Scan for the cell matching the given text and deliver its [X, Y] coordinate at center. 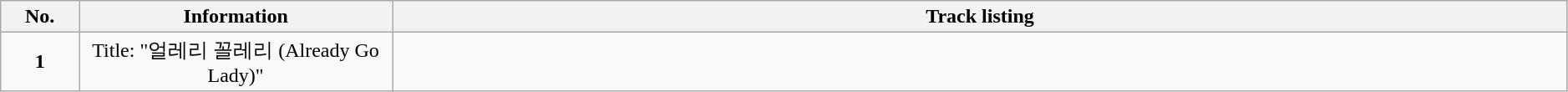
No. [40, 17]
Title: "얼레리 꼴레리 (Already Go Lady)" [236, 62]
Track listing [981, 17]
Information [236, 17]
1 [40, 62]
